Capture the cell that displays the provided text and extract its (x, y) central coordinate. 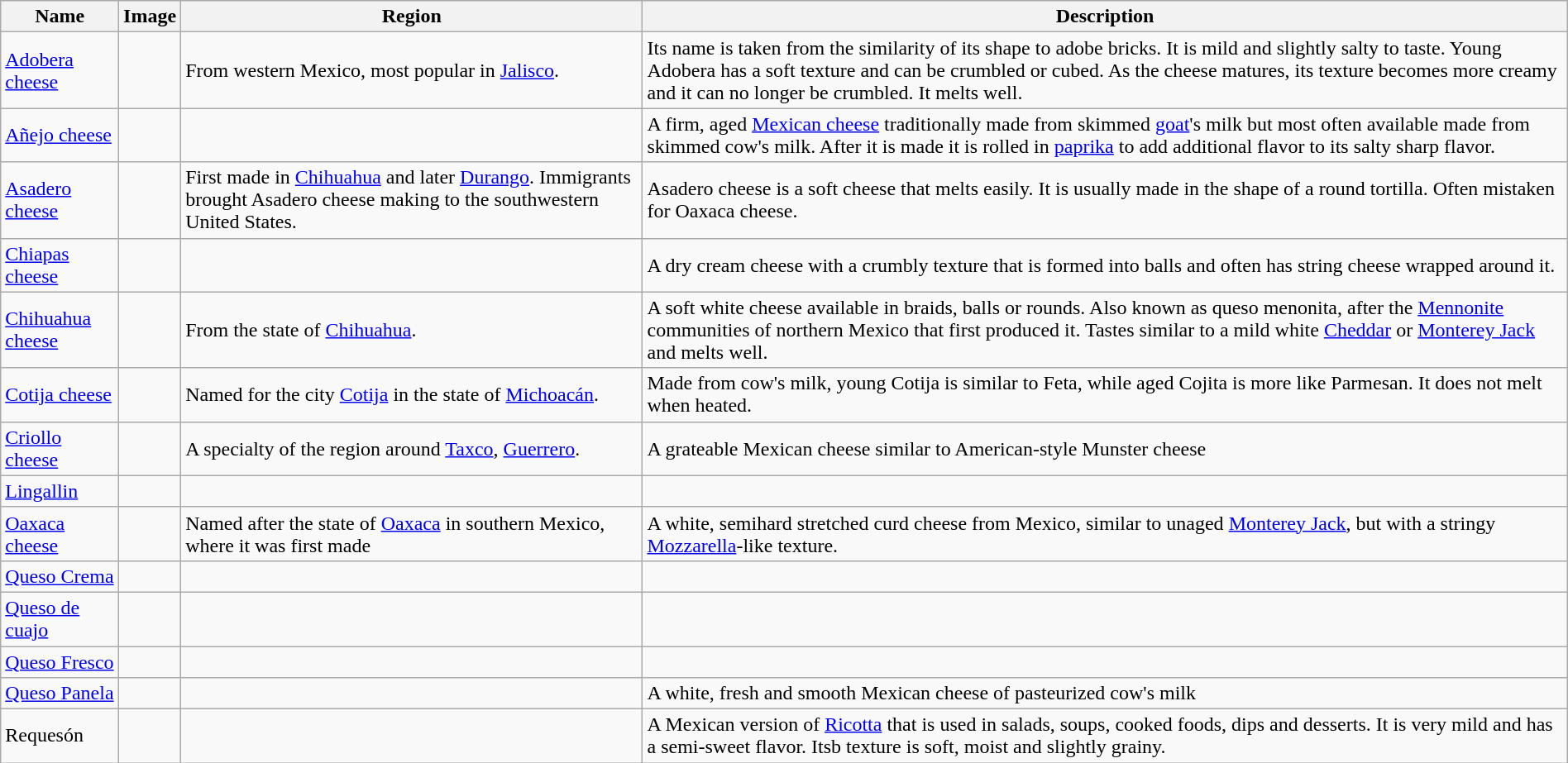
Cotija cheese (60, 395)
Queso de cuajo (60, 618)
Chihuahua cheese (60, 330)
Named for the city Cotija in the state of Michoacán. (412, 395)
A white, fresh and smooth Mexican cheese of pasteurized cow's milk (1105, 694)
A dry cream cheese with a crumbly texture that is formed into balls and often has string cheese wrapped around it. (1105, 265)
Queso Panela (60, 694)
A white, semihard stretched curd cheese from Mexico, similar to unaged Monterey Jack, but with a stringy Mozzarella-like texture. (1105, 534)
Chiapas cheese (60, 265)
Region (412, 17)
Asadero cheese is a soft cheese that melts easily. It is usually made in the shape of a round tortilla. Often mistaken for Oaxaca cheese. (1105, 200)
Made from cow's milk, young Cotija is similar to Feta, while aged Cojita is more like Parmesan. It does not melt when heated. (1105, 395)
From the state of Chihuahua. (412, 330)
Añejo cheese (60, 136)
Asadero cheese (60, 200)
Criollo cheese (60, 448)
Description (1105, 17)
Name (60, 17)
Requesón (60, 736)
Adobera cheese (60, 70)
Image (151, 17)
A grateable Mexican cheese similar to American-style Munster cheese (1105, 448)
From western Mexico, most popular in Jalisco. (412, 70)
Oaxaca cheese (60, 534)
First made in Chihuahua and later Durango. Immigrants brought Asadero cheese making to the southwestern United States. (412, 200)
Queso Fresco (60, 662)
Lingallin (60, 491)
Named after the state of Oaxaca in southern Mexico, where it was first made (412, 534)
Queso Crema (60, 576)
A specialty of the region around Taxco, Guerrero. (412, 448)
